From the cell containing the given text, extract its center point as (x, y) coordinate. 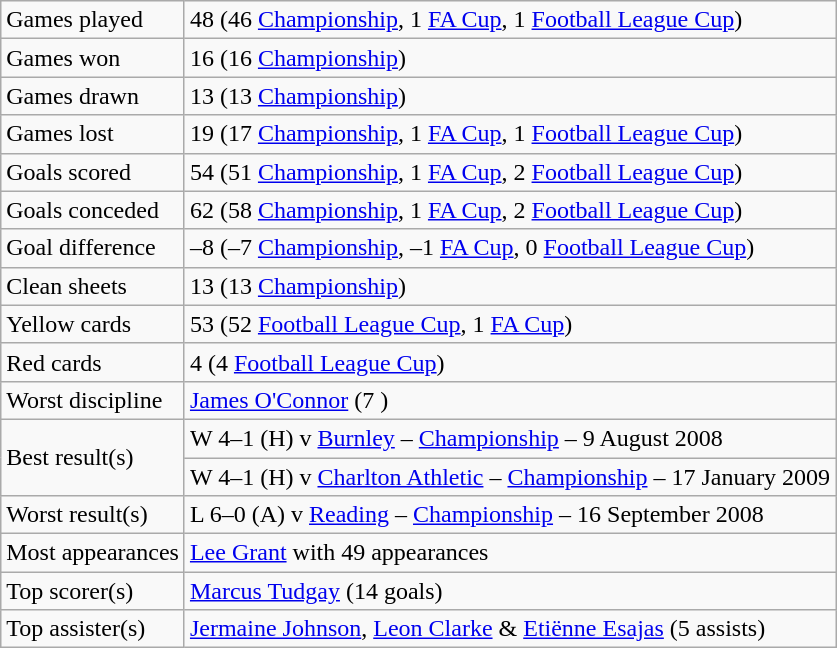
Games lost (93, 134)
54 (51 Championship, 1 FA Cup, 2 Football League Cup) (510, 172)
Most appearances (93, 553)
Goals conceded (93, 210)
4 (4 Football League Cup) (510, 362)
Jermaine Johnson, Leon Clarke & Etiënne Esajas (5 assists) (510, 629)
Yellow cards (93, 324)
L 6–0 (A) v Reading – Championship – 16 September 2008 (510, 515)
16 (16 Championship) (510, 58)
Red cards (93, 362)
19 (17 Championship, 1 FA Cup, 1 Football League Cup) (510, 134)
Marcus Tudgay (14 goals) (510, 591)
–8 (–7 Championship, –1 FA Cup, 0 Football League Cup) (510, 248)
Goal difference (93, 248)
Top assister(s) (93, 629)
W 4–1 (H) v Charlton Athletic – Championship – 17 January 2009 (510, 477)
53 (52 Football League Cup, 1 FA Cup) (510, 324)
Games won (93, 58)
Top scorer(s) (93, 591)
Goals scored (93, 172)
Games played (93, 20)
Lee Grant with 49 appearances (510, 553)
Clean sheets (93, 286)
James O'Connor (7 ) (510, 400)
Worst result(s) (93, 515)
Games drawn (93, 96)
Best result(s) (93, 457)
Worst discipline (93, 400)
48 (46 Championship, 1 FA Cup, 1 Football League Cup) (510, 20)
62 (58 Championship, 1 FA Cup, 2 Football League Cup) (510, 210)
W 4–1 (H) v Burnley – Championship – 9 August 2008 (510, 438)
